Capture the cell that displays the provided text and extract its [X, Y] central coordinate. 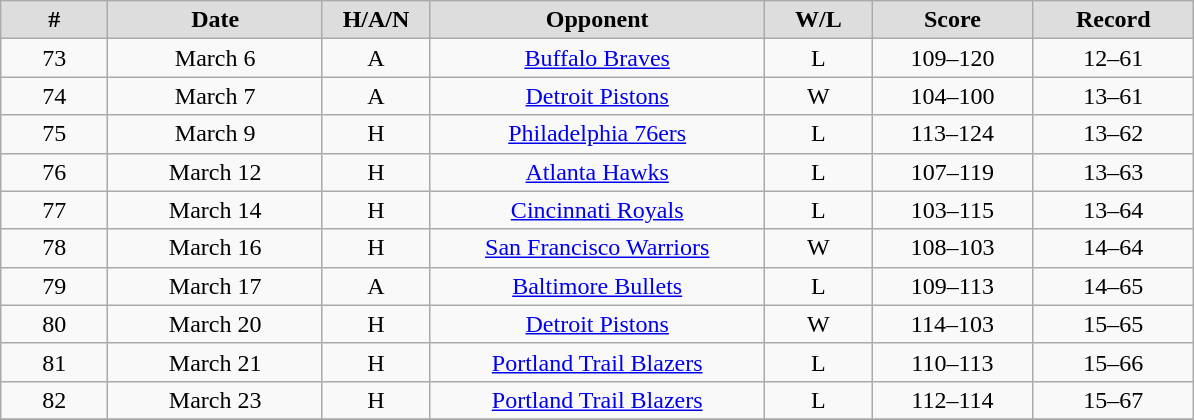
March 16 [215, 248]
74 [54, 96]
81 [54, 362]
108–103 [952, 248]
82 [54, 400]
15–66 [1114, 362]
March 9 [215, 134]
March 14 [215, 210]
Date [215, 20]
110–113 [952, 362]
Philadelphia 76ers [598, 134]
Baltimore Bullets [598, 286]
112–114 [952, 400]
113–124 [952, 134]
14–64 [1114, 248]
78 [54, 248]
76 [54, 172]
13–63 [1114, 172]
March 21 [215, 362]
Buffalo Braves [598, 58]
Cincinnati Royals [598, 210]
114–103 [952, 324]
March 6 [215, 58]
14–65 [1114, 286]
March 23 [215, 400]
Opponent [598, 20]
107–119 [952, 172]
W/L [818, 20]
13–61 [1114, 96]
15–65 [1114, 324]
March 12 [215, 172]
March 20 [215, 324]
H/A/N [376, 20]
March 7 [215, 96]
104–100 [952, 96]
75 [54, 134]
73 [54, 58]
79 [54, 286]
March 17 [215, 286]
80 [54, 324]
103–115 [952, 210]
Atlanta Hawks [598, 172]
109–113 [952, 286]
12–61 [1114, 58]
Record [1114, 20]
13–62 [1114, 134]
15–67 [1114, 400]
Score [952, 20]
San Francisco Warriors [598, 248]
77 [54, 210]
# [54, 20]
13–64 [1114, 210]
109–120 [952, 58]
